Extract the [X, Y] coordinate from the center of the cell holding the provided text.  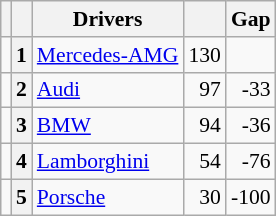
130 [204, 55]
54 [204, 162]
4 [22, 162]
-33 [251, 90]
Mercedes-AMG [108, 55]
-36 [251, 126]
3 [22, 126]
5 [22, 197]
1 [22, 55]
94 [204, 126]
-76 [251, 162]
Lamborghini [108, 162]
Gap [251, 19]
Audi [108, 90]
Drivers [108, 19]
30 [204, 197]
BMW [108, 126]
2 [22, 90]
-100 [251, 197]
97 [204, 90]
Porsche [108, 197]
